Return [X, Y] of the center of cell containing provided text 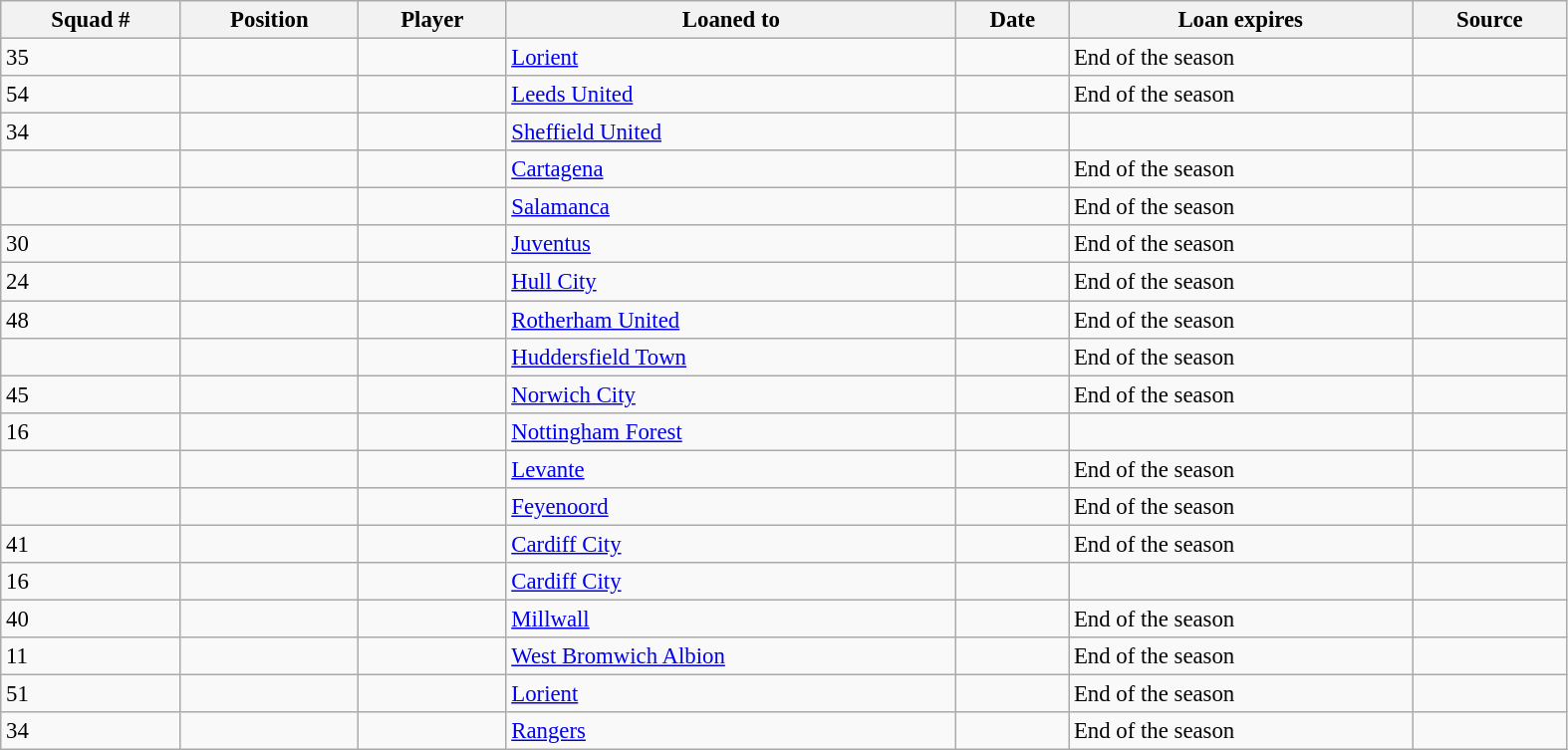
30 [91, 244]
51 [91, 694]
Juventus [731, 244]
Squad # [91, 20]
Position [269, 20]
Date [1012, 20]
Source [1490, 20]
Huddersfield Town [731, 357]
Loaned to [731, 20]
Rotherham United [731, 320]
Feyenoord [731, 507]
Millwall [731, 619]
Salamanca [731, 207]
41 [91, 544]
West Bromwich Albion [731, 656]
54 [91, 95]
Loan expires [1241, 20]
Hull City [731, 282]
Leeds United [731, 95]
Nottingham Forest [731, 431]
48 [91, 320]
45 [91, 394]
40 [91, 619]
Cartagena [731, 169]
11 [91, 656]
Norwich City [731, 394]
Levante [731, 469]
35 [91, 58]
24 [91, 282]
Sheffield United [731, 132]
Rangers [731, 731]
Player [432, 20]
